Locate the cell with the specified text and output its (x, y) center coordinate. 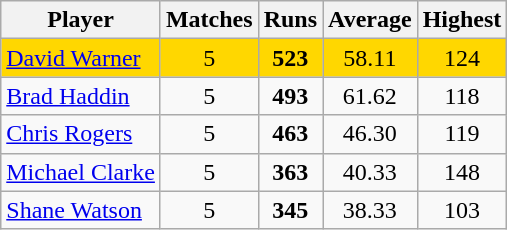
Chris Rogers (81, 134)
61.62 (370, 96)
493 (290, 96)
363 (290, 172)
148 (462, 172)
Brad Haddin (81, 96)
Runs (290, 20)
119 (462, 134)
David Warner (81, 58)
523 (290, 58)
124 (462, 58)
46.30 (370, 134)
Highest (462, 20)
Average (370, 20)
Michael Clarke (81, 172)
Shane Watson (81, 210)
58.11 (370, 58)
118 (462, 96)
Player (81, 20)
103 (462, 210)
38.33 (370, 210)
345 (290, 210)
Matches (209, 20)
463 (290, 134)
40.33 (370, 172)
